Return the [X, Y] coordinate for the center point of the cell that contains the specified text.  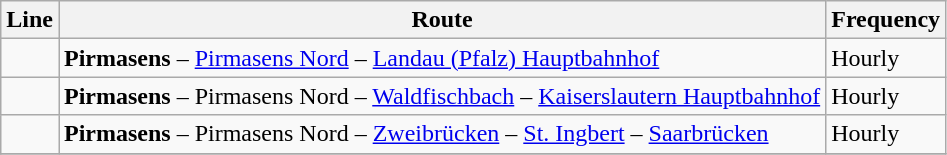
Line [30, 20]
Pirmasens – Pirmasens Nord – Zweibrücken – St. Ingbert – Saarbrücken [442, 134]
Pirmasens – Pirmasens Nord – Waldfischbach – Kaiserslautern Hauptbahnhof [442, 96]
Route [442, 20]
Pirmasens – Pirmasens Nord – Landau (Pfalz) Hauptbahnhof [442, 58]
Frequency [886, 20]
